From the cell containing the given text, extract its center point as (X, Y) coordinate. 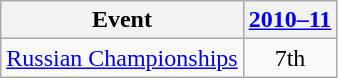
7th (290, 58)
2010–11 (290, 20)
Event (122, 20)
Russian Championships (122, 58)
